Identify which cell holds the provided text, then report its (x, y) central coordinate. 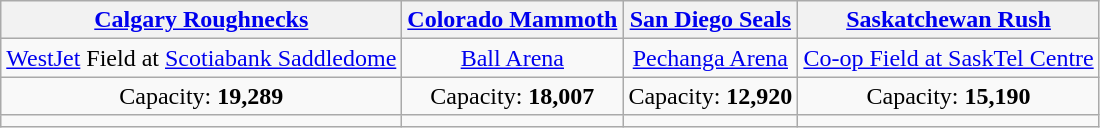
Pechanga Arena (710, 58)
Ball Arena (512, 58)
Co-op Field at SaskTel Centre (948, 58)
San Diego Seals (710, 20)
Capacity: 18,007 (512, 96)
WestJet Field at Scotiabank Saddledome (202, 58)
Saskatchewan Rush (948, 20)
Calgary Roughnecks (202, 20)
Capacity: 15,190 (948, 96)
Capacity: 12,920 (710, 96)
Colorado Mammoth (512, 20)
Capacity: 19,289 (202, 96)
